For the text-containing cell, return its midpoint in [X, Y] coordinate format. 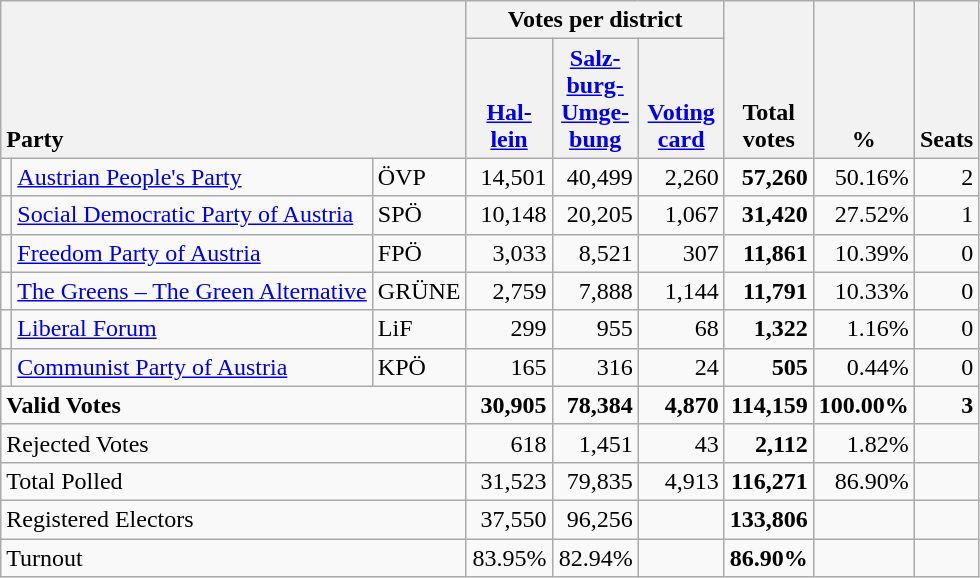
4,870 [681, 405]
114,159 [768, 405]
2,260 [681, 177]
505 [768, 367]
43 [681, 443]
116,271 [768, 481]
% [864, 80]
316 [595, 367]
37,550 [509, 519]
27.52% [864, 215]
10.33% [864, 291]
1,144 [681, 291]
Communist Party of Austria [192, 367]
1,067 [681, 215]
83.95% [509, 557]
ÖVP [419, 177]
1 [946, 215]
955 [595, 329]
10.39% [864, 253]
307 [681, 253]
Liberal Forum [192, 329]
3 [946, 405]
100.00% [864, 405]
8,521 [595, 253]
82.94% [595, 557]
Total Polled [234, 481]
Votes per district [595, 20]
Austrian People's Party [192, 177]
3,033 [509, 253]
50.16% [864, 177]
30,905 [509, 405]
Freedom Party of Austria [192, 253]
78,384 [595, 405]
Registered Electors [234, 519]
165 [509, 367]
Social Democratic Party of Austria [192, 215]
SPÖ [419, 215]
2 [946, 177]
Hal-lein [509, 98]
57,260 [768, 177]
31,420 [768, 215]
0.44% [864, 367]
299 [509, 329]
96,256 [595, 519]
79,835 [595, 481]
FPÖ [419, 253]
618 [509, 443]
7,888 [595, 291]
Seats [946, 80]
11,861 [768, 253]
LiF [419, 329]
2,112 [768, 443]
Turnout [234, 557]
Valid Votes [234, 405]
24 [681, 367]
10,148 [509, 215]
Salz-burg-Umge-bung [595, 98]
1,451 [595, 443]
1.82% [864, 443]
31,523 [509, 481]
2,759 [509, 291]
1,322 [768, 329]
40,499 [595, 177]
Totalvotes [768, 80]
11,791 [768, 291]
68 [681, 329]
The Greens – The Green Alternative [192, 291]
133,806 [768, 519]
Votingcard [681, 98]
Party [234, 80]
14,501 [509, 177]
4,913 [681, 481]
20,205 [595, 215]
1.16% [864, 329]
GRÜNE [419, 291]
KPÖ [419, 367]
Rejected Votes [234, 443]
